Provide the [X, Y] coordinate of the cell's center where the given text is located.  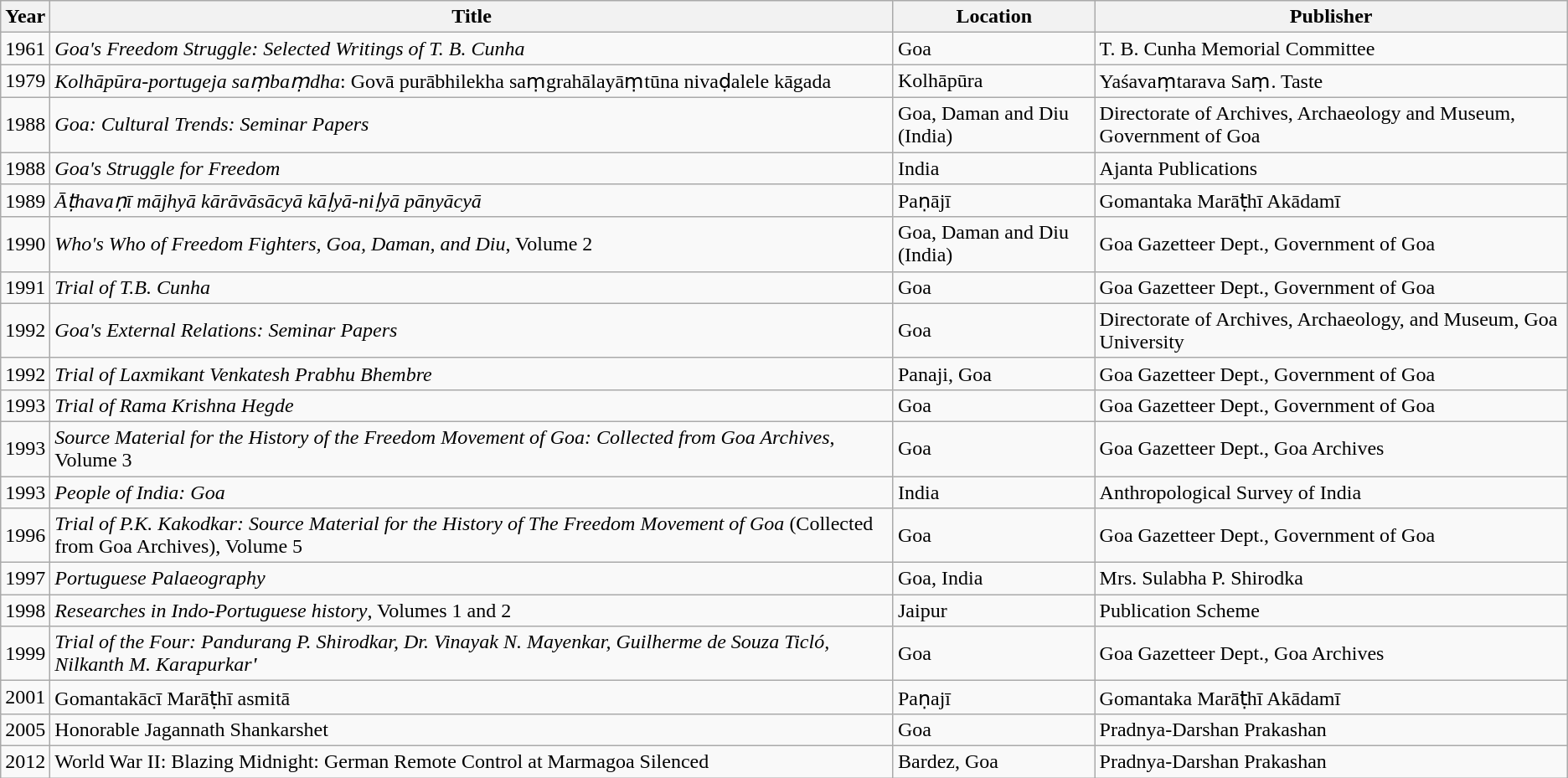
People of India: Goa [472, 492]
Trial of T.B. Cunha [472, 287]
2001 [25, 698]
1998 [25, 611]
Goa's Freedom Struggle: Selected Writings of T. B. Cunha [472, 49]
Jaipur [993, 611]
Publication Scheme [1331, 611]
T. B. Cunha Memorial Committee [1331, 49]
Goa's External Relations: Seminar Papers [472, 330]
Trial of Laxmikant Venkatesh Prabhu Bhembre [472, 374]
Goa, India [993, 579]
Directorate of Archives, Archaeology and Museum, Government of Goa [1331, 124]
1997 [25, 579]
Anthropological Survey of India [1331, 492]
Year [25, 17]
1961 [25, 49]
1991 [25, 287]
Portuguese Palaeography [472, 579]
Trial of P.K. Kakodkar: Source Material for the History of The Freedom Movement of Goa (Collected from Goa Archives), Volume 5 [472, 536]
1996 [25, 536]
Kolhāpūra-portugeja saṃbaṃdha: Govā purābhilekha saṃgrahālayāṃtūna nivaḍalele kāgada [472, 81]
1999 [25, 653]
Yaśavaṃtarava Saṃ. Taste [1331, 81]
Bardez, Goa [993, 761]
Ajanta Publications [1331, 168]
1989 [25, 201]
Goa's Struggle for Freedom [472, 168]
Honorable Jagannath Shankarshet [472, 729]
2012 [25, 761]
World War II: Blazing Midnight: German Remote Control at Marmagoa Silenced [472, 761]
Trial of Rama Krishna Hegde [472, 405]
Trial of the Four: Pandurang P. Shirodkar, Dr. Vinayak N. Mayenkar, Guilherme de Souza Ticló, Nilkanth M. Karapurkar' [472, 653]
Goa: Cultural Trends: Seminar Papers [472, 124]
Publisher [1331, 17]
1990 [25, 245]
Panaji, Goa [993, 374]
Researches in Indo-Portuguese history, Volumes 1 and 2 [472, 611]
Directorate of Archives, Archaeology, and Museum, Goa University [1331, 330]
Āṭhavaṇī mājhyā kārāvāsācyā kāḷyā-niḷyā pānyācyā [472, 201]
Gomantakācī Marāṭhī asmitā [472, 698]
Paṇājī [993, 201]
Source Material for the History of the Freedom Movement of Goa: Collected from Goa Archives, Volume 3 [472, 449]
Kolhāpūra [993, 81]
Who's Who of Freedom Fighters, Goa, Daman, and Diu, Volume 2 [472, 245]
Title [472, 17]
Location [993, 17]
1979 [25, 81]
2005 [25, 729]
Paṇajī [993, 698]
Mrs. Sulabha P. Shirodka [1331, 579]
